Find where the given text appears and provide that cell's center as (X, Y) coordinate. 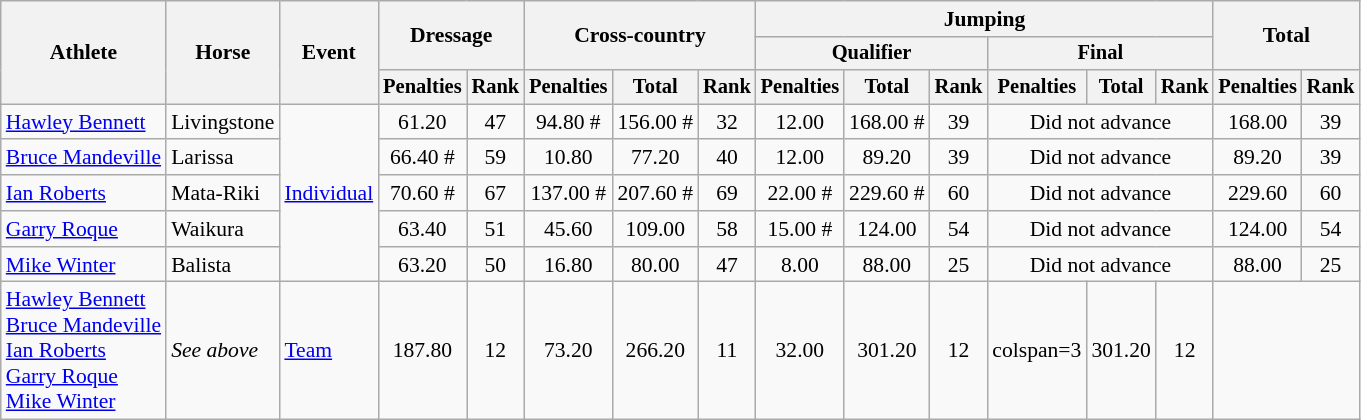
63.40 (422, 229)
66.40 # (422, 158)
Cross-country (640, 36)
Team (328, 351)
Final (1100, 54)
Mata-Riki (222, 193)
187.80 (422, 351)
Livingstone (222, 122)
168.00 (1257, 122)
Qualifier (872, 54)
colspan=3 (1036, 351)
Ian Roberts (84, 193)
Mike Winter (84, 265)
73.20 (568, 351)
Athlete (84, 52)
63.20 (422, 265)
156.00 # (655, 122)
168.00 # (887, 122)
Larissa (222, 158)
51 (496, 229)
Individual (328, 193)
11 (727, 351)
Dressage (451, 36)
Garry Roque (84, 229)
10.80 (568, 158)
50 (496, 265)
45.60 (568, 229)
207.60 # (655, 193)
Hawley Bennett (84, 122)
32 (727, 122)
Balista (222, 265)
58 (727, 229)
Horse (222, 52)
229.60 # (887, 193)
80.00 (655, 265)
69 (727, 193)
16.80 (568, 265)
8.00 (800, 265)
32.00 (800, 351)
40 (727, 158)
109.00 (655, 229)
67 (496, 193)
Jumping (985, 19)
22.00 # (800, 193)
70.60 # (422, 193)
Bruce Mandeville (84, 158)
Waikura (222, 229)
61.20 (422, 122)
Hawley BennettBruce MandevilleIan RobertsGarry RoqueMike Winter (84, 351)
See above (222, 351)
94.80 # (568, 122)
266.20 (655, 351)
137.00 # (568, 193)
15.00 # (800, 229)
59 (496, 158)
229.60 (1257, 193)
77.20 (655, 158)
Event (328, 52)
